Provide the (X, Y) coordinate of the cell's center where the given text is located.  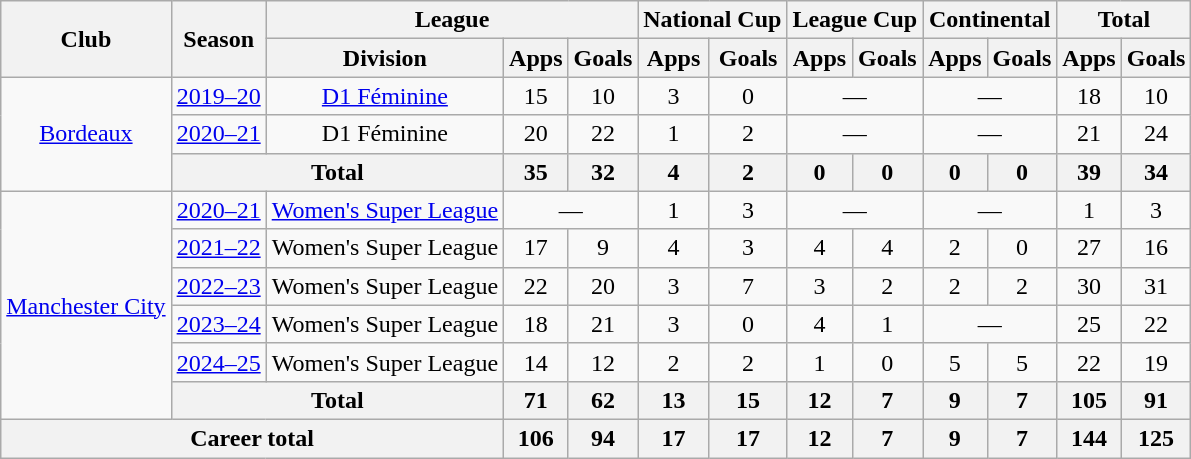
13 (674, 400)
125 (1156, 438)
League (452, 20)
Season (218, 39)
30 (1089, 286)
Continental (990, 20)
National Cup (712, 20)
19 (1156, 362)
32 (603, 172)
League Cup (855, 20)
2019–20 (218, 96)
2024–25 (218, 362)
14 (536, 362)
Manchester City (86, 305)
39 (1089, 172)
144 (1089, 438)
2021–22 (218, 248)
31 (1156, 286)
35 (536, 172)
2023–24 (218, 324)
106 (536, 438)
62 (603, 400)
16 (1156, 248)
34 (1156, 172)
Club (86, 39)
Division (384, 58)
91 (1156, 400)
2022–23 (218, 286)
27 (1089, 248)
25 (1089, 324)
94 (603, 438)
24 (1156, 134)
105 (1089, 400)
Bordeaux (86, 134)
Career total (252, 438)
71 (536, 400)
